Provide the [X, Y] coordinate of the cell's center where the given text is located.  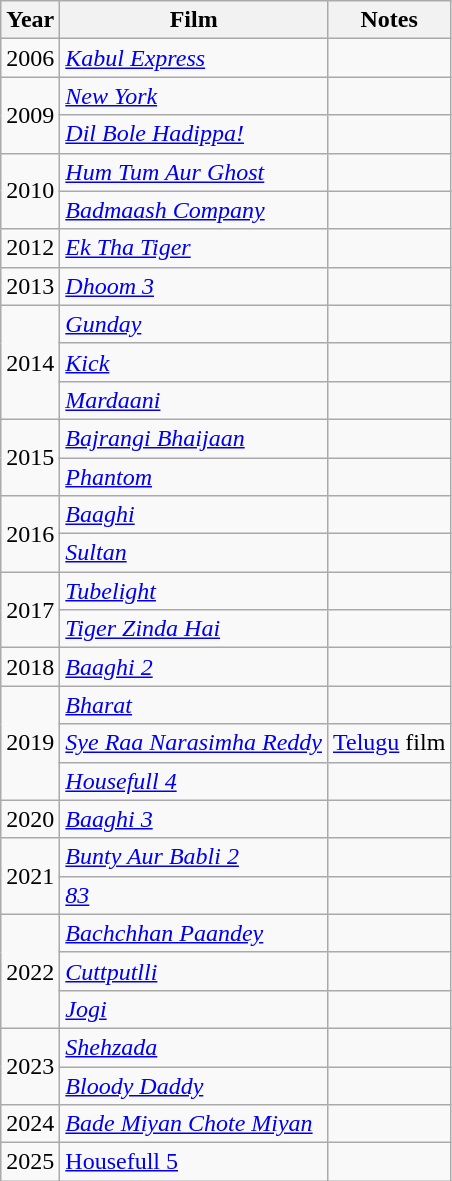
Notes [388, 20]
Ek Tha Tiger [194, 248]
Bade Miyan Chote Miyan [194, 1124]
2018 [30, 667]
Gunday [194, 324]
Bachchhan Paandey [194, 933]
2014 [30, 362]
2024 [30, 1124]
2022 [30, 971]
2023 [30, 1066]
2019 [30, 743]
Dhoom 3 [194, 286]
2017 [30, 610]
Kick [194, 362]
New York [194, 96]
Sye Raa Narasimha Reddy [194, 743]
Cuttputlli [194, 971]
Housefull 5 [194, 1162]
Bloody Daddy [194, 1085]
Bajrangi Bhaijaan [194, 438]
Shehzada [194, 1047]
2025 [30, 1162]
2010 [30, 191]
Bunty Aur Babli 2 [194, 857]
Baaghi 2 [194, 667]
2021 [30, 876]
Tubelight [194, 591]
Baaghi [194, 515]
Badmaash Company [194, 210]
Telugu film [388, 743]
Baaghi 3 [194, 819]
2020 [30, 819]
Mardaani [194, 400]
Year [30, 20]
Dil Bole Hadippa! [194, 134]
Hum Tum Aur Ghost [194, 172]
Kabul Express [194, 58]
2006 [30, 58]
Bharat [194, 705]
2012 [30, 248]
83 [194, 895]
2013 [30, 286]
Jogi [194, 1009]
2009 [30, 115]
Phantom [194, 477]
2015 [30, 457]
Housefull 4 [194, 781]
Film [194, 20]
Sultan [194, 553]
Tiger Zinda Hai [194, 629]
2016 [30, 534]
